From the cell containing the given text, extract its center point as (x, y) coordinate. 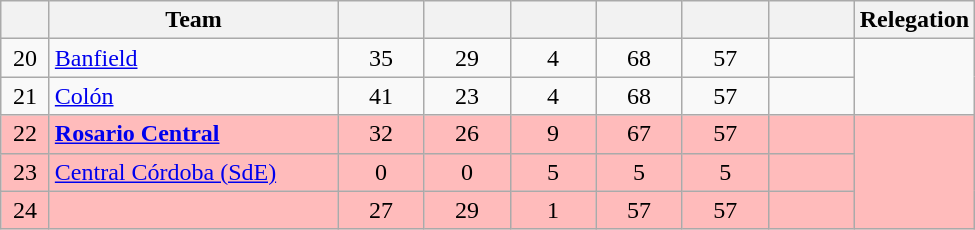
41 (381, 96)
32 (381, 134)
Central Córdoba (SdE) (194, 172)
24 (26, 210)
Banfield (194, 58)
Relegation (914, 20)
1 (553, 210)
21 (26, 96)
Colón (194, 96)
9 (553, 134)
67 (639, 134)
22 (26, 134)
Rosario Central (194, 134)
27 (381, 210)
35 (381, 58)
26 (467, 134)
Team (194, 20)
20 (26, 58)
